Search for the cell housing the specified text and yield its [X, Y] center coordinate. 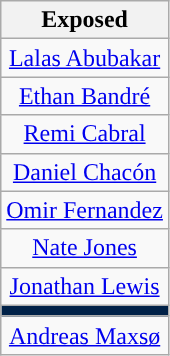
Omir Fernandez [85, 210]
Jonathan Lewis [85, 286]
Nate Jones [85, 248]
Daniel Chacón [85, 172]
Exposed [85, 20]
Lalas Abubakar [85, 58]
Remi Cabral [85, 134]
Ethan Bandré [85, 96]
Andreas Maxsø [85, 335]
